Identify which cell holds the provided text, then report its (x, y) central coordinate. 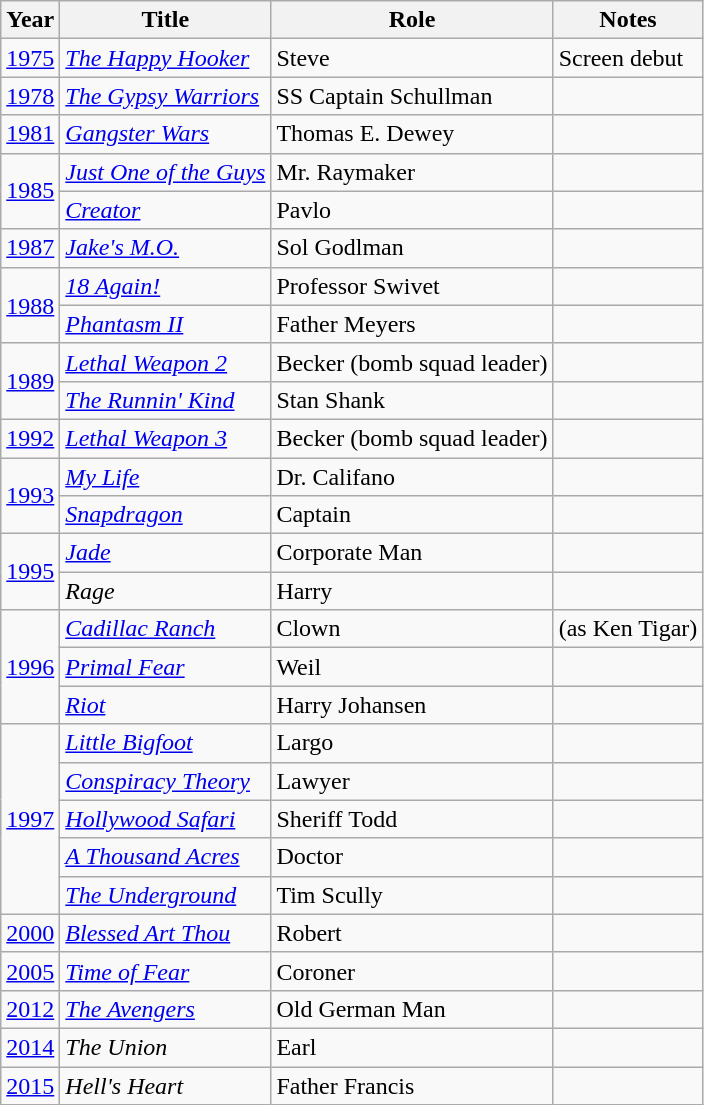
Sheriff Todd (412, 819)
Lethal Weapon 3 (166, 438)
1978 (30, 96)
Professor Swivet (412, 286)
The Union (166, 1047)
Year (30, 20)
The Happy Hooker (166, 58)
Stan Shank (412, 400)
Time of Fear (166, 971)
Thomas E. Dewey (412, 134)
1987 (30, 248)
Screen debut (628, 58)
Mr. Raymaker (412, 172)
Pavlo (412, 210)
1992 (30, 438)
Role (412, 20)
2015 (30, 1085)
Largo (412, 743)
A Thousand Acres (166, 857)
Father Francis (412, 1085)
Blessed Art Thou (166, 933)
My Life (166, 477)
Cadillac Ranch (166, 629)
Hell's Heart (166, 1085)
The Avengers (166, 1009)
1993 (30, 496)
Lawyer (412, 781)
(as Ken Tigar) (628, 629)
Creator (166, 210)
1988 (30, 305)
1997 (30, 819)
18 Again! (166, 286)
Phantasm II (166, 324)
Rage (166, 591)
2014 (30, 1047)
SS Captain Schullman (412, 96)
The Underground (166, 895)
Harry (412, 591)
Snapdragon (166, 515)
Notes (628, 20)
Clown (412, 629)
Harry Johansen (412, 705)
1985 (30, 191)
Jake's M.O. (166, 248)
Riot (166, 705)
Gangster Wars (166, 134)
Father Meyers (412, 324)
Hollywood Safari (166, 819)
Dr. Califano (412, 477)
1996 (30, 667)
Earl (412, 1047)
1975 (30, 58)
Lethal Weapon 2 (166, 362)
Jade (166, 553)
Weil (412, 667)
Steve (412, 58)
Sol Godlman (412, 248)
Little Bigfoot (166, 743)
1981 (30, 134)
Old German Man (412, 1009)
2005 (30, 971)
Just One of the Guys (166, 172)
Captain (412, 515)
Coroner (412, 971)
Title (166, 20)
The Runnin' Kind (166, 400)
Tim Scully (412, 895)
1995 (30, 572)
2012 (30, 1009)
1989 (30, 381)
Conspiracy Theory (166, 781)
2000 (30, 933)
Doctor (412, 857)
Robert (412, 933)
Corporate Man (412, 553)
Primal Fear (166, 667)
The Gypsy Warriors (166, 96)
